Scan for the cell matching the given text and deliver its [X, Y] coordinate at center. 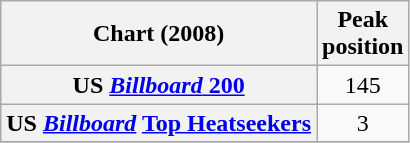
145 [363, 85]
Peakposition [363, 34]
3 [363, 123]
US Billboard 200 [159, 85]
Chart (2008) [159, 34]
US Billboard Top Heatseekers [159, 123]
